Pinpoint the cell where the given text exists, returning its (x, y) midpoint coordinate. 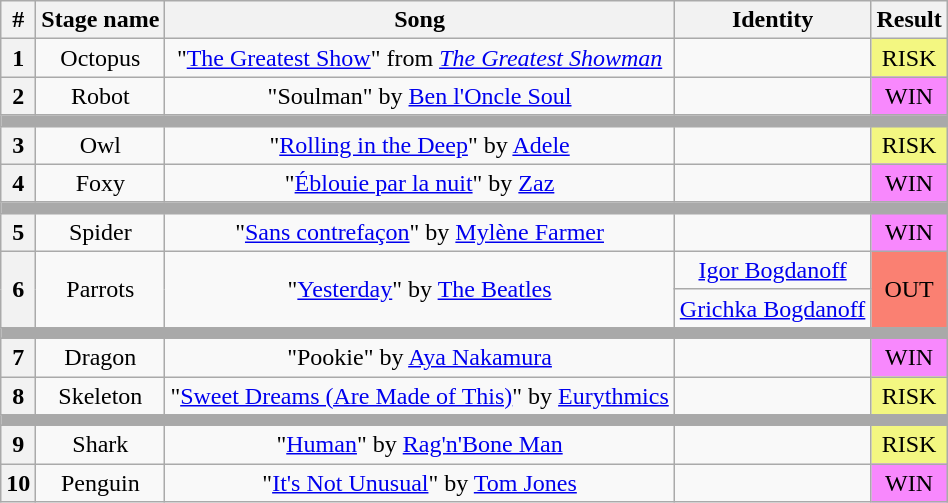
# (18, 20)
8 (18, 395)
"Éblouie par la nuit" by Zaz (420, 183)
Octopus (100, 58)
7 (18, 357)
2 (18, 96)
"Pookie" by Aya Nakamura (420, 357)
Identity (772, 20)
Grichka Bogdanoff (772, 308)
Result (909, 20)
Stage name (100, 20)
Dragon (100, 357)
Owl (100, 145)
"Soulman" by Ben l'Oncle Soul (420, 96)
9 (18, 445)
Shark (100, 445)
"It's Not Unusual" by Tom Jones (420, 483)
"Rolling in the Deep" by Adele (420, 145)
Parrots (100, 289)
Spider (100, 232)
4 (18, 183)
"Sans contrefaçon" by Mylène Farmer (420, 232)
OUT (909, 289)
Skeleton (100, 395)
3 (18, 145)
Igor Bogdanoff (772, 270)
"Yesterday" by The Beatles (420, 289)
Foxy (100, 183)
"Sweet Dreams (Are Made of This)" by Eurythmics (420, 395)
Robot (100, 96)
Song (420, 20)
"The Greatest Show" from The Greatest Showman (420, 58)
5 (18, 232)
Penguin (100, 483)
6 (18, 289)
"Human" by Rag'n'Bone Man (420, 445)
10 (18, 483)
1 (18, 58)
